Return [x, y] of the center of cell containing provided text 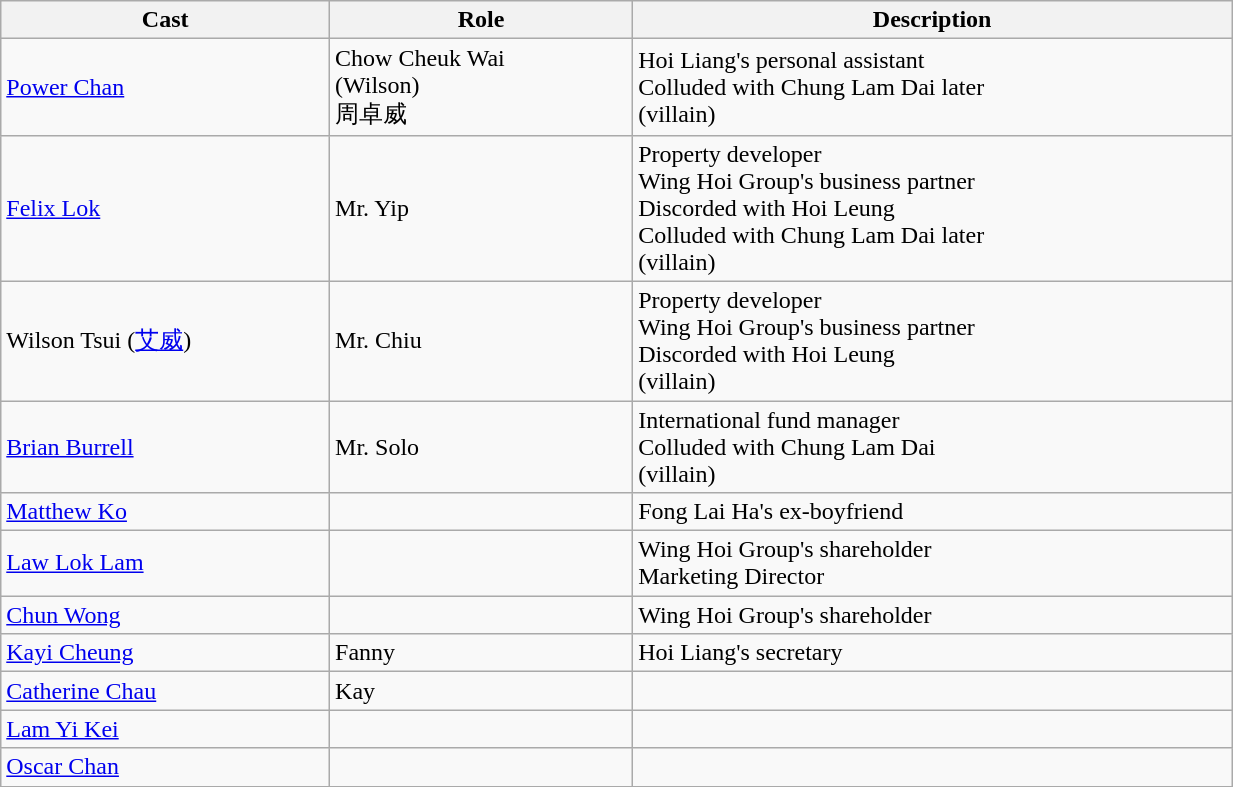
Wing Hoi Group's shareholder [932, 615]
Matthew Ko [166, 512]
Mr. Solo [482, 446]
Law Lok Lam [166, 564]
Chow Cheuk Wai (Wilson) 周卓威 [482, 88]
Description [932, 20]
Property developerWing Hoi Group's business partnerDiscorded with Hoi LeungColluded with Chung Lam Dai later(villain) [932, 208]
International fund managerColluded with Chung Lam Dai(villain) [932, 446]
Lam Yi Kei [166, 729]
Brian Burrell [166, 446]
Mr. Yip [482, 208]
Fong Lai Ha's ex-boyfriend [932, 512]
Role [482, 20]
Wilson Tsui (艾威) [166, 340]
Kay [482, 691]
Wing Hoi Group's shareholderMarketing Director [932, 564]
Catherine Chau [166, 691]
Power Chan [166, 88]
Kayi Cheung [166, 653]
Mr. Chiu [482, 340]
Felix Lok [166, 208]
Hoi Liang's secretary [932, 653]
Hoi Liang's personal assistantColluded with Chung Lam Dai later(villain) [932, 88]
Chun Wong [166, 615]
Cast [166, 20]
Oscar Chan [166, 767]
Property developerWing Hoi Group's business partnerDiscorded with Hoi Leung(villain) [932, 340]
Fanny [482, 653]
